Identify which cell holds the provided text, then report its [x, y] central coordinate. 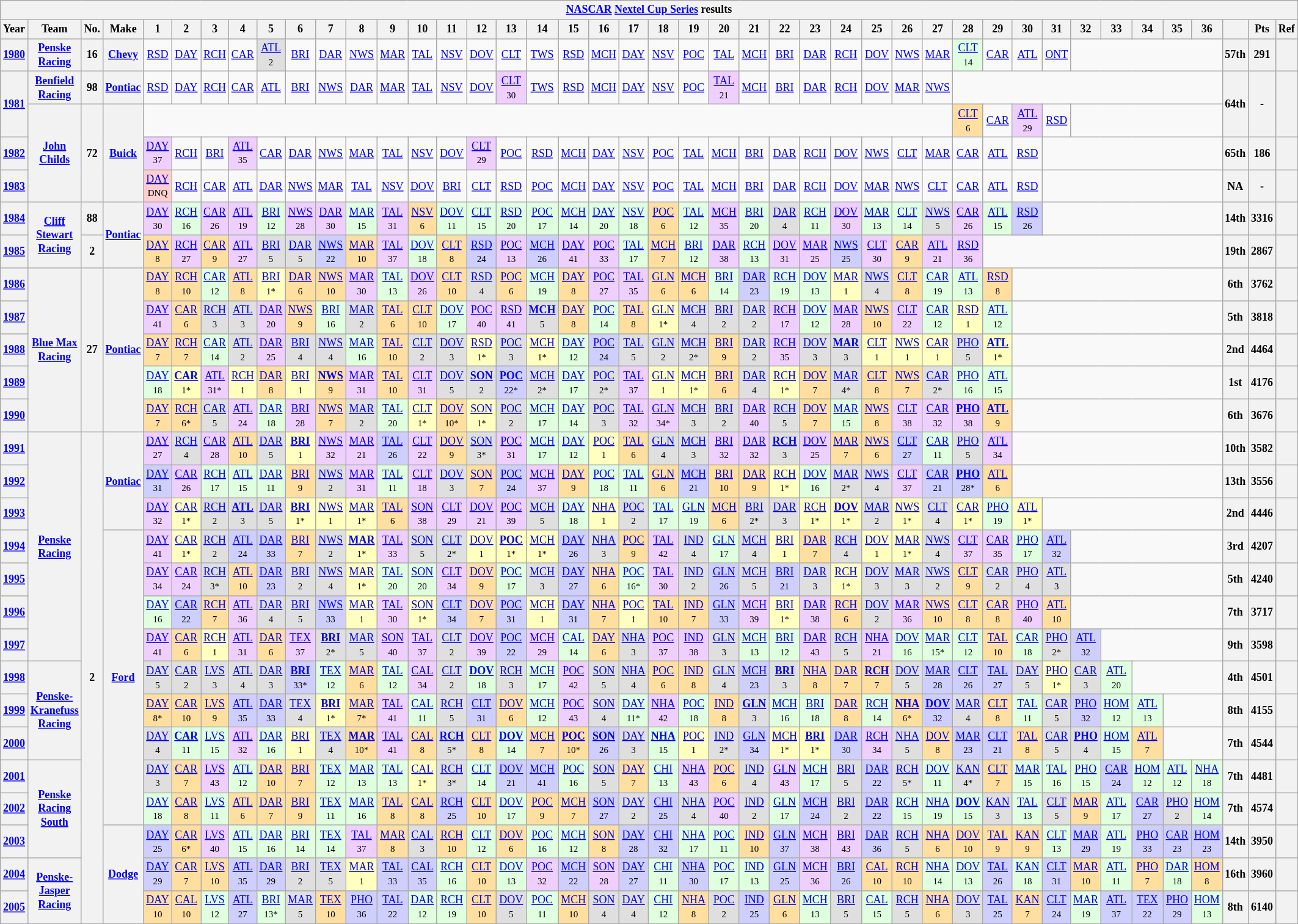
6 [301, 29]
DAYDNQ [158, 186]
POC42 [574, 678]
RCH6 [846, 613]
1989 [15, 383]
4574 [1262, 809]
10th [1235, 448]
CLT24 [1057, 908]
NASCAR Nextel Cup Series results [649, 10]
2001 [15, 776]
32 [1086, 29]
TEX37 [301, 645]
POC13 [512, 252]
1981 [15, 104]
MCH23 [754, 678]
DOV10 [968, 842]
9 [393, 29]
2867 [1262, 252]
MAR15* [938, 645]
BRI32 [724, 448]
HOM13 [1207, 908]
36 [1207, 29]
LVS3 [215, 678]
PHO19 [997, 514]
NHA7 [604, 613]
NHA30 [694, 875]
Penske-Kranefuss Racing [54, 711]
8 [362, 29]
CLT1 [877, 350]
DAR11 [271, 481]
CLT26 [968, 678]
RCH27 [186, 252]
65th [1235, 153]
CAR32 [938, 415]
CHI32 [663, 842]
1980 [15, 55]
22 [785, 29]
1987 [15, 317]
Penske-Jasper Racing [54, 890]
RCH15 [907, 809]
4544 [1262, 743]
291 [1262, 55]
ATL7 [1147, 743]
NWS22 [330, 252]
POC16* [633, 580]
1991 [15, 448]
4207 [1262, 547]
MCH19 [542, 285]
ATL34 [997, 448]
PHO38 [968, 415]
POC10* [574, 743]
19th [1235, 252]
15 [574, 29]
PHO33 [1147, 842]
CLT13 [1057, 842]
DOV32 [938, 711]
28 [968, 29]
NWS33 [330, 613]
CAR28 [215, 448]
GLN33 [724, 613]
BRI26 [846, 875]
CHI13 [663, 776]
POC14 [604, 317]
CAR35 [997, 547]
LVS10 [215, 875]
POC43 [574, 711]
ATL36 [242, 613]
SON20 [423, 580]
NWS8 [877, 415]
MAR10* [362, 743]
MAR2* [846, 481]
CLT38 [907, 415]
2005 [15, 908]
RSD26 [1027, 219]
4240 [1262, 580]
BRI4 [301, 350]
CLT1* [423, 415]
DAY20 [604, 219]
CAL15 [877, 908]
4501 [1262, 678]
SON28 [604, 875]
TEX11 [330, 809]
Year [15, 29]
SON40 [393, 645]
MAR19 [1086, 908]
DAY8* [158, 711]
RSD20 [512, 219]
MAR8 [393, 842]
MCH29 [542, 645]
DAR10 [271, 776]
DAR12 [423, 908]
NHA1 [604, 514]
3950 [1262, 842]
9th [1235, 645]
23 [815, 29]
NWS32 [330, 448]
NHA18 [1207, 776]
DAY25 [158, 842]
CAR14 [215, 350]
BRI13* [271, 908]
BRI6 [724, 383]
Team [54, 29]
IND38 [694, 645]
Chevy [123, 55]
MAR4 [968, 711]
3960 [1262, 875]
GLN25 [785, 875]
4155 [1262, 711]
RCH6* [186, 415]
NHA43 [694, 776]
CAR2* [938, 383]
DAY17 [574, 383]
ATL31* [215, 383]
ATL11 [1117, 875]
RSD36 [968, 252]
SON38 [423, 514]
MAR36 [907, 613]
RSD8 [997, 285]
MAR7 [846, 448]
GLN1* [663, 317]
16th [1235, 875]
Ford [123, 678]
POC2* [604, 383]
RCH34 [877, 743]
NHA6* [907, 711]
DAY14 [574, 415]
DOV2 [877, 613]
MCH21 [694, 481]
1997 [15, 645]
33 [1117, 29]
3556 [1262, 481]
HOM15 [1117, 743]
ATL21 [938, 252]
KAN18 [1027, 875]
3818 [1262, 317]
10 [423, 29]
PHO15 [1086, 776]
13 [512, 29]
CLT27 [907, 448]
SON27 [604, 809]
13th [1235, 481]
DOV12 [815, 317]
BRI3 [785, 678]
RSD1 [968, 317]
MCH1 [542, 613]
NWS28 [301, 219]
NHA15 [663, 743]
PHO28* [968, 481]
CAR3 [1086, 678]
MAR4* [846, 383]
BRI20 [754, 219]
19 [694, 29]
GLN2 [663, 350]
DOV39 [481, 645]
DAY11* [633, 711]
RSD1* [481, 350]
MAR25 [815, 252]
CLT5 [1057, 809]
DOV8 [938, 743]
1986 [15, 285]
3762 [1262, 285]
MAR6 [362, 678]
ATL9 [997, 415]
LVS43 [215, 776]
RSD4 [481, 285]
4th [1235, 678]
NHA42 [663, 711]
LVS11 [215, 809]
25 [877, 29]
ATL31 [242, 645]
CHI12 [663, 908]
MCH24 [815, 809]
2003 [15, 842]
1998 [15, 678]
CLT18 [423, 481]
CAR6* [186, 842]
IND2* [724, 743]
2000 [15, 743]
CHI25 [663, 809]
CLT15 [481, 219]
CAL14 [574, 645]
POC22 [512, 645]
PHO7 [1147, 875]
CAR23 [1178, 842]
MCH26 [542, 252]
1992 [15, 481]
CAR22 [186, 613]
TEX14 [330, 842]
2004 [15, 875]
3717 [1262, 613]
John Childs [54, 153]
CAR10 [186, 711]
TAL32 [633, 415]
CAR18 [1027, 645]
CLT21 [997, 743]
TAL9 [997, 842]
KAN7 [1027, 908]
PHO2* [1057, 645]
BRI33* [301, 678]
MAR23 [968, 743]
NHA19 [938, 809]
MCH10 [574, 908]
CAL1* [423, 776]
ONT [1057, 55]
NHA14 [938, 875]
CAL35 [423, 875]
5 [271, 29]
NWS6 [877, 448]
POC39 [512, 514]
1982 [15, 153]
No. [92, 29]
PHO2 [1178, 809]
PHO29 [1178, 908]
CAR21 [938, 481]
DAY6 [604, 645]
DAR29 [271, 875]
KAN4* [968, 776]
DAY32 [158, 514]
DAY2 [633, 809]
LVS15 [215, 743]
GLN34* [663, 415]
2002 [15, 809]
Buick [123, 153]
MAR21 [362, 448]
DAR25 [271, 350]
1994 [15, 547]
MCH41 [542, 776]
MAR9 [1086, 809]
IND25 [754, 908]
TAL42 [663, 547]
MCH38 [815, 842]
DAR43 [815, 645]
IND13 [754, 875]
34 [1147, 29]
DAY37 [158, 153]
1993 [15, 514]
Ref [1286, 29]
HOM8 [1207, 875]
4446 [1262, 514]
21 [754, 29]
Benfield Racing [54, 88]
CLT6 [968, 120]
CLT7 [997, 776]
CLT4 [938, 514]
POC32 [542, 875]
31 [1057, 29]
DAR40 [754, 415]
4464 [1262, 350]
TAL25 [997, 908]
98 [92, 88]
DAR20 [271, 317]
MCH39 [754, 613]
SON2 [481, 383]
SON26 [604, 743]
64th [1235, 104]
NHA17 [694, 842]
TEX5 [330, 875]
DOV25 [815, 448]
Cliff Stewart Racing [54, 235]
DOV15 [968, 809]
1995 [15, 580]
BRI16 [330, 317]
14 [542, 29]
17 [633, 29]
CLT2* [452, 547]
DOV31 [785, 252]
TAL31 [393, 219]
DOV14 [512, 743]
BRI10 [724, 481]
NHA5 [907, 743]
ATL37 [1117, 908]
Pts [1262, 29]
LVS12 [215, 908]
57th [1235, 55]
RCH35 [785, 350]
MCH14 [574, 219]
3582 [1262, 448]
DAR9 [754, 481]
GLN1 [663, 383]
NHA21 [877, 645]
35 [1178, 29]
DAY30 [158, 219]
DAY29 [158, 875]
GLN26 [724, 580]
1985 [15, 252]
ATL4 [242, 678]
LVS40 [215, 842]
DAY26 [574, 547]
MCH37 [542, 481]
20 [724, 29]
3316 [1262, 219]
TAL35 [633, 285]
Blue Max Racing [54, 350]
TAL22 [393, 908]
BRI43 [846, 842]
Penske Racing South [54, 809]
1 [158, 29]
1983 [15, 186]
POC33 [604, 252]
CAL3 [423, 842]
NSV6 [423, 219]
DAY9 [574, 481]
POC22* [512, 383]
HOM23 [1207, 842]
NWS1* [907, 514]
DAR36 [877, 842]
CAR27 [1147, 809]
TAL5 [633, 350]
GLN19 [694, 514]
1996 [15, 613]
CAL34 [423, 678]
ATL29 [1027, 120]
POC1* [512, 547]
PHO36 [362, 908]
18 [663, 29]
HOM14 [1207, 809]
186 [1262, 153]
DOV30 [846, 219]
DAR32 [754, 448]
RCH13 [754, 252]
DAY16 [158, 613]
MCH22 [574, 875]
MCH35 [724, 219]
ATL20 [1117, 678]
RCH25 [452, 809]
12 [481, 29]
1st [1235, 383]
DOV26 [423, 285]
PHO40 [1027, 613]
7 [330, 29]
4481 [1262, 776]
LVS9 [215, 711]
DAY34 [158, 580]
CAR1 [938, 350]
TEX22 [1147, 908]
ATL8 [242, 285]
GLN43 [785, 776]
RCH14 [877, 711]
Dodge [123, 875]
1999 [15, 711]
CAL11 [423, 711]
4176 [1262, 383]
CLT9 [968, 580]
24 [846, 29]
SON7 [481, 481]
NWS5 [938, 219]
DOV10* [452, 415]
4 [242, 29]
1988 [15, 350]
11 [452, 29]
BRI28 [301, 415]
1984 [15, 219]
DAY10 [158, 908]
KAN9 [1027, 842]
NA [1235, 186]
PHO32 [1086, 711]
GLN37 [785, 842]
PHO16 [968, 383]
72 [92, 153]
MAR7* [362, 711]
3676 [1262, 415]
TAL27 [997, 678]
RCH11 [815, 219]
MAR29 [1086, 842]
30 [1027, 29]
1990 [15, 415]
RSD24 [481, 252]
NSV18 [633, 219]
BRI18 [815, 711]
Make [123, 29]
GLN34 [754, 743]
26 [907, 29]
ATL17 [1117, 809]
RSD41 [512, 317]
TAL21 [724, 88]
POC27 [604, 285]
MAR30 [362, 285]
IND10 [754, 842]
DAY28 [633, 842]
CHI11 [663, 875]
CAR19 [938, 285]
MCH36 [815, 875]
3598 [1262, 645]
3 [215, 29]
SON8 [604, 842]
3rd [1235, 547]
SON3* [481, 448]
NWS25 [846, 252]
IND7 [694, 613]
KAN3 [997, 809]
TAL16 [1057, 776]
TEX10 [330, 908]
88 [92, 219]
6140 [1262, 908]
DOV1* [846, 514]
MCH16 [785, 711]
29 [997, 29]
PHO17 [1027, 547]
PHO1* [1057, 678]
POC37 [663, 645]
BRI21 [785, 580]
